Identify which cell holds the provided text, then report its [x, y] central coordinate. 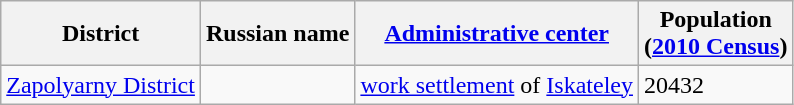
Russian name [277, 34]
Population(2010 Census) [716, 34]
Administrative center [497, 34]
Zapolyarny District [101, 85]
District [101, 34]
20432 [716, 85]
work settlement of Iskateley [497, 85]
